Search for the cell housing the specified text and yield its [x, y] center coordinate. 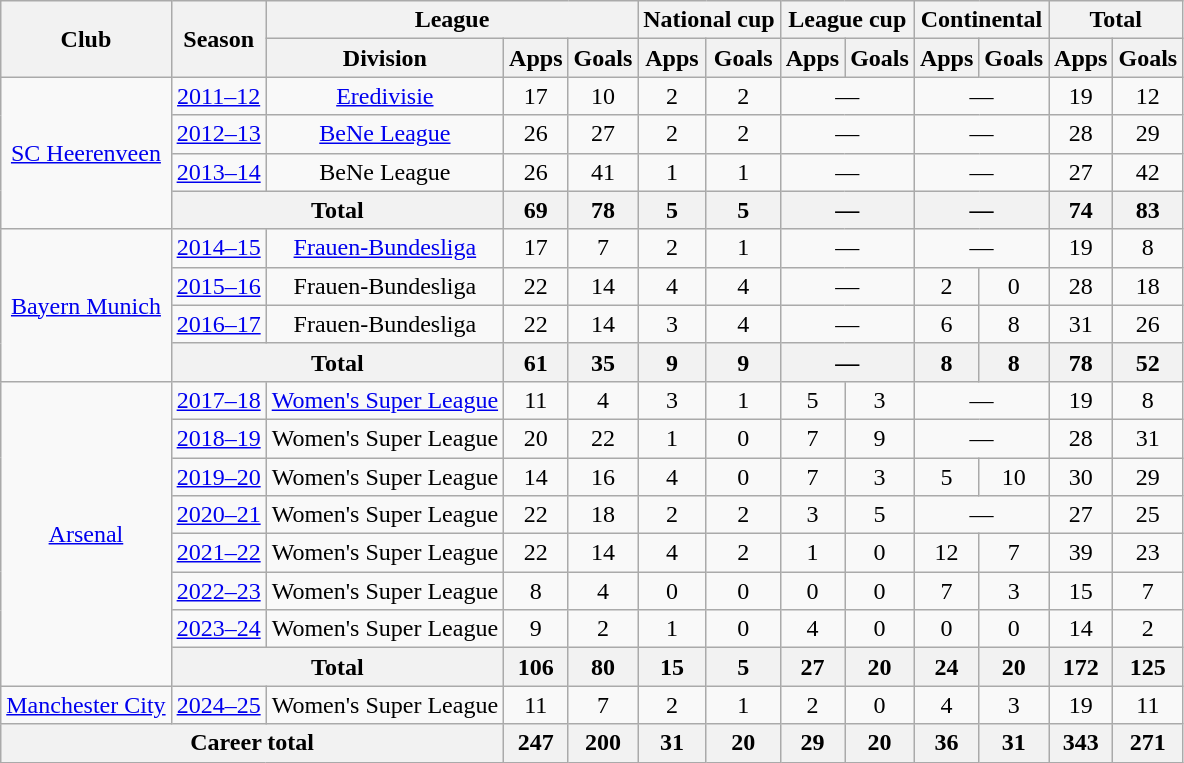
23 [1148, 553]
106 [536, 667]
2024–25 [218, 705]
83 [1148, 210]
Continental [981, 20]
2014–15 [218, 248]
SC Heerenveen [86, 153]
74 [1081, 210]
271 [1148, 743]
2015–16 [218, 286]
2017–18 [218, 400]
League [452, 20]
Career total [252, 743]
Eredivisie [384, 96]
Arsenal [86, 533]
Bayern Munich [86, 305]
2012–13 [218, 134]
Manchester City [86, 705]
125 [1148, 667]
16 [603, 477]
2011–12 [218, 96]
52 [1148, 362]
National cup [709, 20]
2020–21 [218, 515]
2016–17 [218, 324]
24 [946, 667]
Division [384, 58]
6 [946, 324]
2018–19 [218, 438]
61 [536, 362]
2022–23 [218, 591]
39 [1081, 553]
42 [1148, 172]
200 [603, 743]
2023–24 [218, 629]
2013–14 [218, 172]
69 [536, 210]
25 [1148, 515]
80 [603, 667]
343 [1081, 743]
35 [603, 362]
2021–22 [218, 553]
30 [1081, 477]
172 [1081, 667]
41 [603, 172]
2019–20 [218, 477]
247 [536, 743]
League cup [847, 20]
36 [946, 743]
Season [218, 39]
Club [86, 39]
